Detect which cell encompasses the target text, then output its (X, Y) center coordinate. 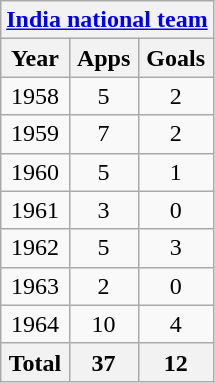
1958 (35, 96)
India national team (107, 20)
7 (104, 134)
1963 (35, 286)
Goals (176, 58)
1960 (35, 172)
4 (176, 324)
1962 (35, 248)
1964 (35, 324)
1 (176, 172)
1961 (35, 210)
Apps (104, 58)
Total (35, 362)
1959 (35, 134)
12 (176, 362)
10 (104, 324)
37 (104, 362)
Year (35, 58)
